Detect which cell encompasses the target text, then output its (X, Y) center coordinate. 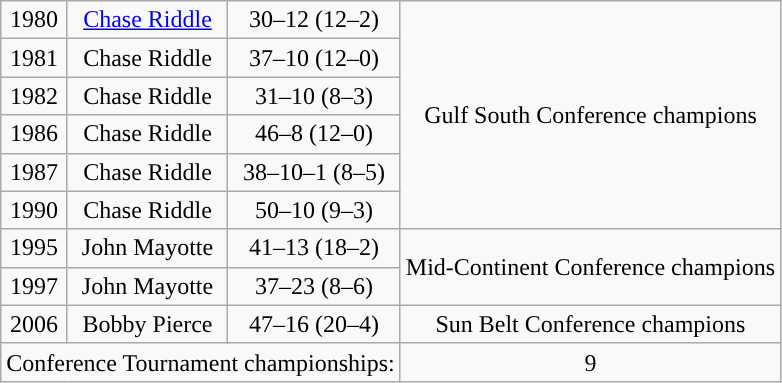
46–8 (12–0) (314, 134)
9 (590, 362)
Sun Belt Conference champions (590, 324)
1980 (34, 20)
38–10–1 (8–5) (314, 172)
47–16 (20–4) (314, 324)
1986 (34, 134)
30–12 (12–2) (314, 20)
50–10 (9–3) (314, 210)
1995 (34, 248)
1990 (34, 210)
1997 (34, 286)
Mid-Continent Conference champions (590, 267)
Conference Tournament championships: (201, 362)
Gulf South Conference champions (590, 115)
37–23 (8–6) (314, 286)
1982 (34, 96)
2006 (34, 324)
1987 (34, 172)
31–10 (8–3) (314, 96)
Bobby Pierce (147, 324)
37–10 (12–0) (314, 58)
1981 (34, 58)
41–13 (18–2) (314, 248)
